Return the (X, Y) coordinate for the center point of the cell that contains the specified text.  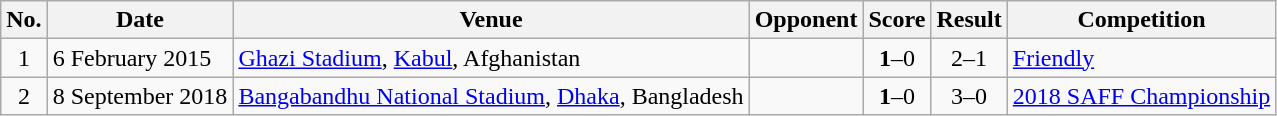
Venue (491, 20)
2 (24, 96)
1 (24, 58)
2018 SAFF Championship (1141, 96)
Ghazi Stadium, Kabul, Afghanistan (491, 58)
Result (969, 20)
6 February 2015 (140, 58)
Friendly (1141, 58)
8 September 2018 (140, 96)
No. (24, 20)
2–1 (969, 58)
Score (897, 20)
3–0 (969, 96)
Bangabandhu National Stadium, Dhaka, Bangladesh (491, 96)
Opponent (806, 20)
Competition (1141, 20)
Date (140, 20)
